Pinpoint the cell where the given text exists, returning its [x, y] midpoint coordinate. 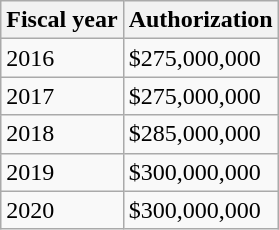
2019 [62, 172]
2017 [62, 96]
Authorization [200, 20]
2018 [62, 134]
2020 [62, 210]
$285,000,000 [200, 134]
Fiscal year [62, 20]
2016 [62, 58]
